For the text-containing cell, return its midpoint in [X, Y] coordinate format. 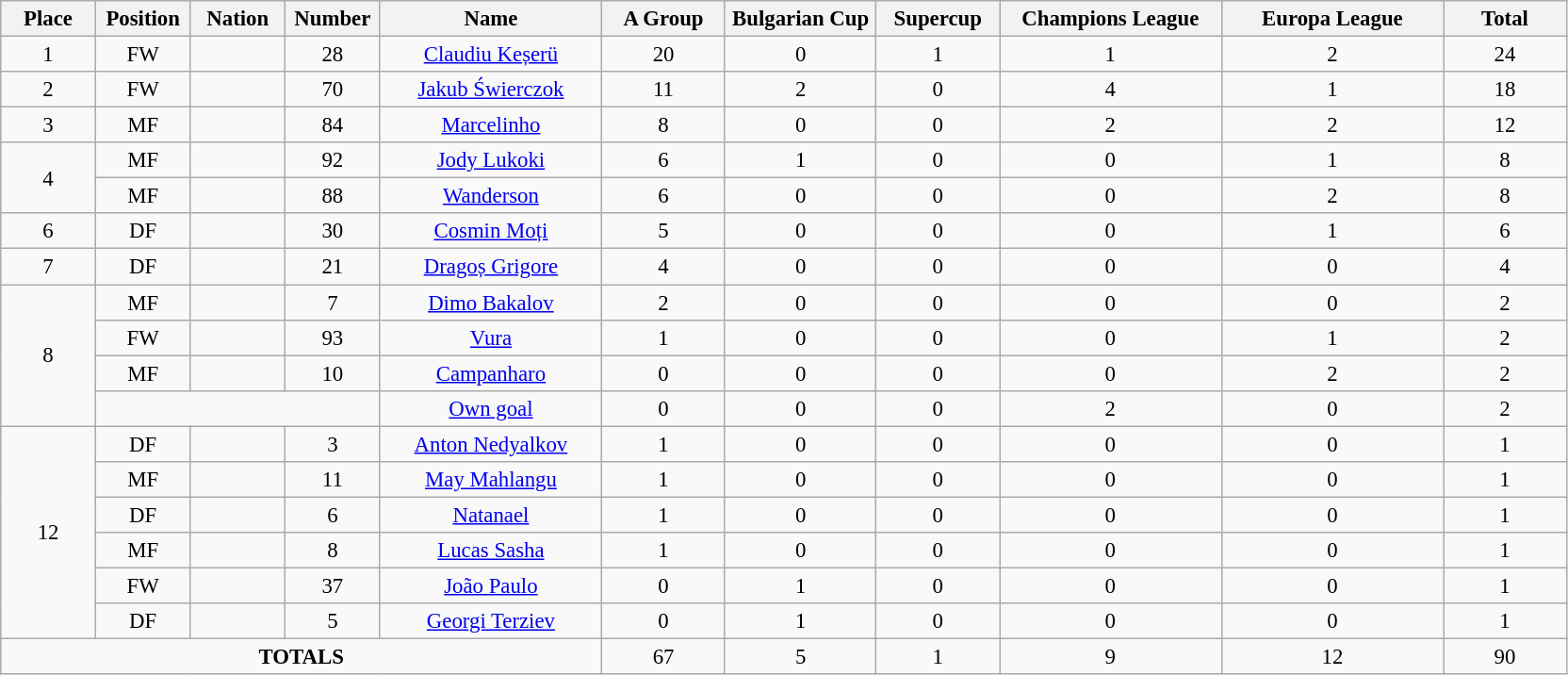
Name [491, 19]
Own goal [491, 408]
Georgi Terziev [491, 621]
Dimo Bakalov [491, 303]
37 [334, 585]
88 [334, 196]
Supercup [939, 19]
TOTALS [302, 657]
92 [334, 160]
João Paulo [491, 585]
30 [334, 231]
Jody Lukoki [491, 160]
84 [334, 125]
Lucas Sasha [491, 551]
Natanael [491, 515]
Nation [237, 19]
Europa League [1332, 19]
A Group [663, 19]
Campanharo [491, 373]
Number [334, 19]
24 [1506, 55]
9 [1110, 657]
90 [1506, 657]
Total [1506, 19]
Champions League [1110, 19]
Dragoș Grigore [491, 267]
Anton Nedyalkov [491, 444]
10 [334, 373]
Position [143, 19]
Jakub Świerczok [491, 90]
93 [334, 337]
Cosmin Moți [491, 231]
Wanderson [491, 196]
20 [663, 55]
67 [663, 657]
28 [334, 55]
18 [1506, 90]
21 [334, 267]
May Mahlangu [491, 480]
70 [334, 90]
Place [49, 19]
Bulgarian Cup [801, 19]
Claudiu Keșerü [491, 55]
Vura [491, 337]
Marcelinho [491, 125]
